Scan for the cell matching the given text and deliver its [x, y] coordinate at center. 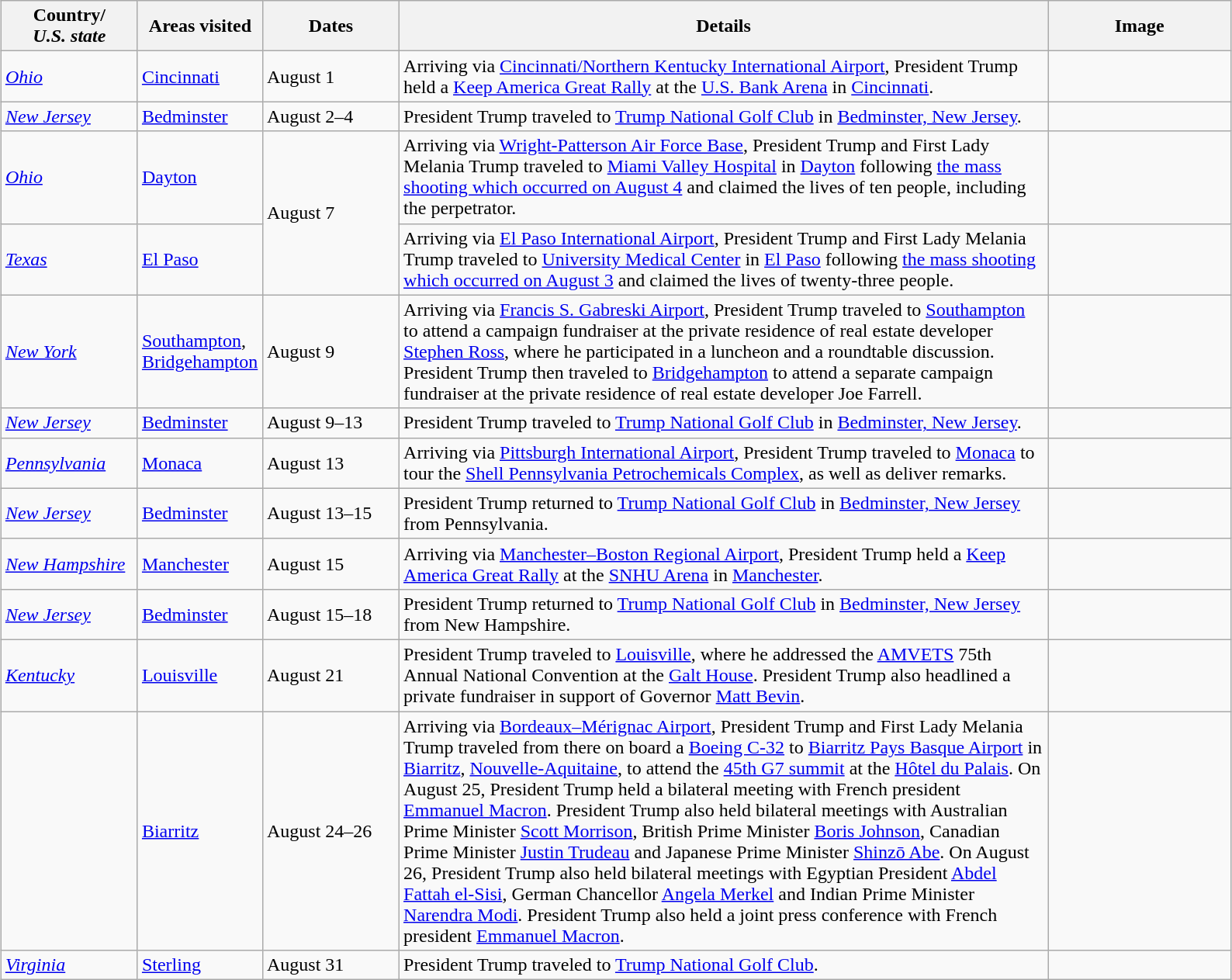
Arriving via Manchester–Boston Regional Airport, President Trump held a Keep America Great Rally at the SNHU Arena in Manchester. [724, 563]
August 21 [330, 675]
August 1 [330, 76]
August 9 [330, 351]
Image [1140, 26]
Pennsylvania [69, 462]
Country/U.S. state [69, 26]
August 13 [330, 462]
August 24–26 [330, 830]
August 2–4 [330, 116]
Kentucky [69, 675]
President Trump traveled to Trump National Golf Club. [724, 965]
Manchester [200, 563]
El Paso [200, 259]
Areas visited [200, 26]
President Trump returned to Trump National Golf Club in Bedminster, New Jersey from Pennsylvania. [724, 514]
New York [69, 351]
August 13–15 [330, 514]
August 15 [330, 563]
Sterling [200, 965]
New Hampshire [69, 563]
Texas [69, 259]
Cincinnati [200, 76]
Monaca [200, 462]
President Trump returned to Trump National Golf Club in Bedminster, New Jersey from New Hampshire. [724, 615]
August 31 [330, 965]
Louisville [200, 675]
August 15–18 [330, 615]
Virginia [69, 965]
August 7 [330, 213]
Dates [330, 26]
Details [724, 26]
Biarritz [200, 830]
Southampton, Bridgehampton [200, 351]
August 9–13 [330, 423]
Dayton [200, 177]
